Output the (x, y) coordinate of the center of the cell containing the given text.  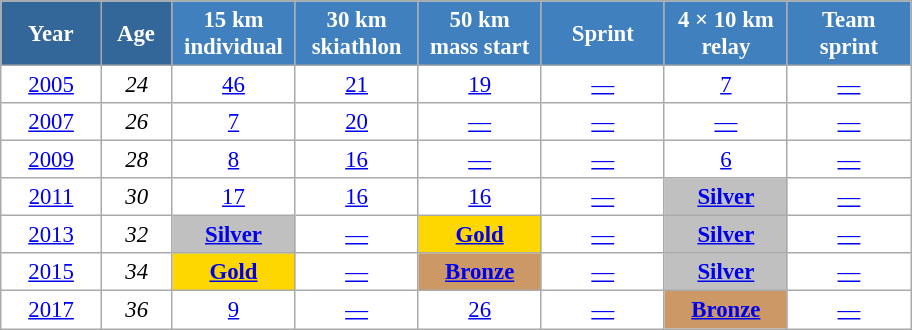
2013 (52, 235)
Year (52, 34)
50 km mass start (480, 34)
46 (234, 85)
28 (136, 160)
21 (356, 85)
17 (234, 197)
24 (136, 85)
2005 (52, 85)
4 × 10 km relay (726, 34)
15 km individual (234, 34)
30 (136, 197)
20 (356, 122)
2017 (52, 310)
32 (136, 235)
2011 (52, 197)
Sprint (602, 34)
2007 (52, 122)
36 (136, 310)
9 (234, 310)
19 (480, 85)
6 (726, 160)
Team sprint (848, 34)
8 (234, 160)
2015 (52, 273)
2009 (52, 160)
30 km skiathlon (356, 34)
Age (136, 34)
34 (136, 273)
